Determine the [x, y] coordinate at the center of the cell enclosing the given text.  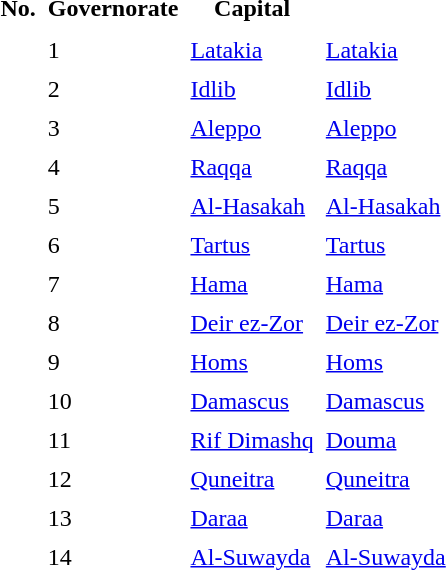
Daraa [252, 518]
Latakia [252, 50]
1 [113, 50]
7 [113, 284]
6 [113, 245]
13 [113, 518]
Idlib [252, 89]
5 [113, 206]
8 [113, 323]
2 [113, 89]
Rif Dimashq [252, 440]
Raqqa [252, 167]
9 [113, 362]
Quneitra [252, 479]
Al-Hasakah [252, 206]
Tartus [252, 245]
Damascus [252, 401]
11 [113, 440]
3 [113, 128]
Hama [252, 284]
4 [113, 167]
Aleppo [252, 128]
10 [113, 401]
Homs [252, 362]
Deir ez-Zor [252, 323]
12 [113, 479]
